Return [X, Y] of the center of cell containing provided text 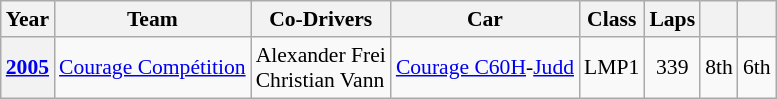
Courage Compétition [152, 68]
Team [152, 19]
Co-Drivers [321, 19]
LMP1 [612, 68]
6th [757, 68]
Alexander Frei Christian Vann [321, 68]
Car [485, 19]
8th [719, 68]
339 [672, 68]
Class [612, 19]
2005 [28, 68]
Laps [672, 19]
Courage C60H-Judd [485, 68]
Year [28, 19]
